Determine the [X, Y] coordinate at the center of the cell enclosing the given text.  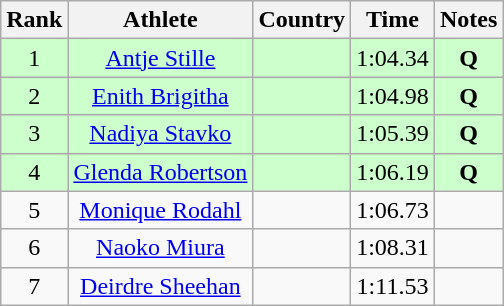
Time [393, 20]
Rank [34, 20]
6 [34, 248]
Glenda Robertson [160, 172]
Naoko Miura [160, 248]
4 [34, 172]
1:08.31 [393, 248]
7 [34, 286]
Enith Brigitha [160, 96]
1 [34, 58]
Country [302, 20]
1:11.53 [393, 286]
Deirdre Sheehan [160, 286]
Nadiya Stavko [160, 134]
Notes [468, 20]
1:06.19 [393, 172]
Athlete [160, 20]
3 [34, 134]
5 [34, 210]
1:06.73 [393, 210]
2 [34, 96]
1:05.39 [393, 134]
Antje Stille [160, 58]
1:04.34 [393, 58]
Monique Rodahl [160, 210]
1:04.98 [393, 96]
